Scan for the cell matching the given text and deliver its [X, Y] coordinate at center. 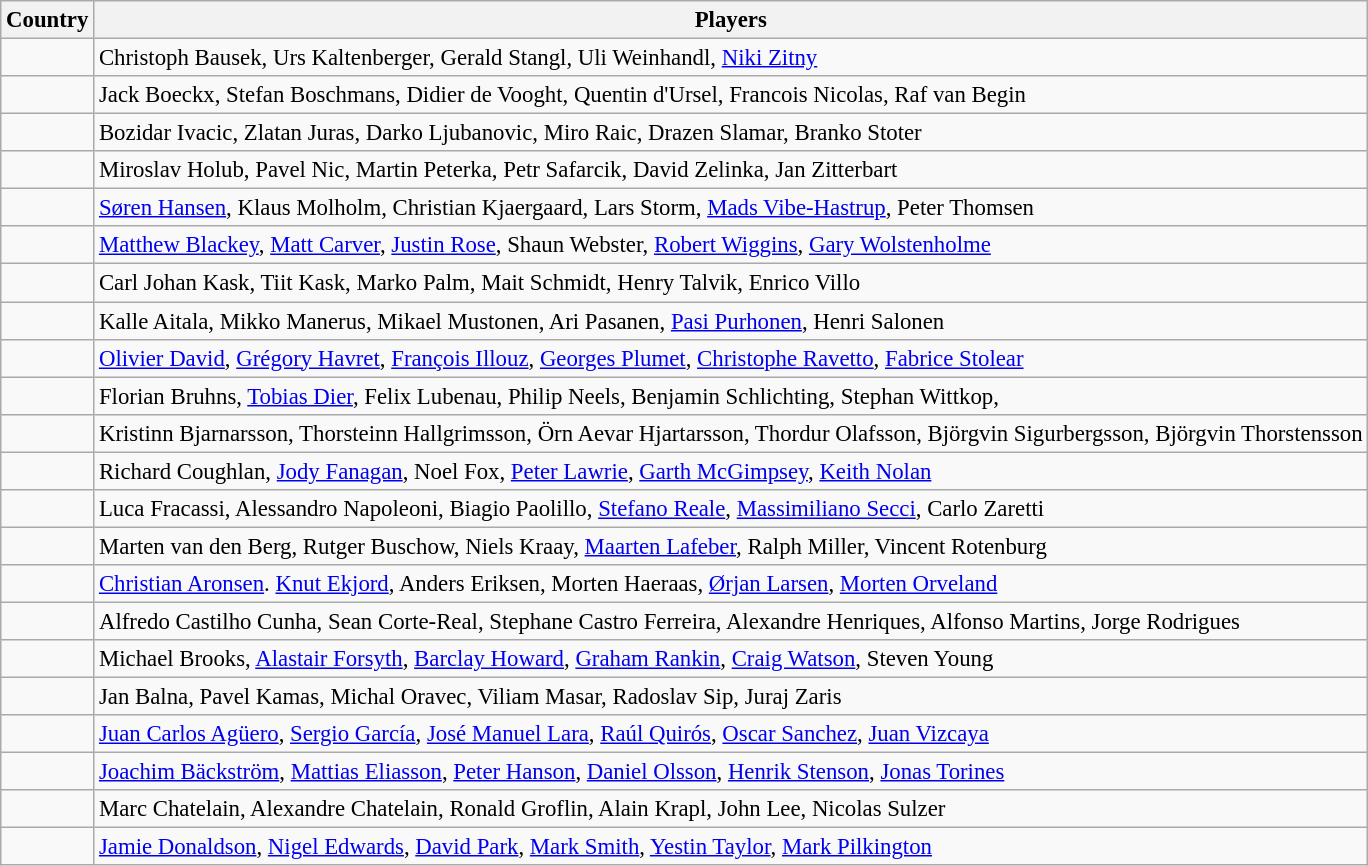
Søren Hansen, Klaus Molholm, Christian Kjaergaard, Lars Storm, Mads Vibe-Hastrup, Peter Thomsen [731, 208]
Bozidar Ivacic, Zlatan Juras, Darko Ljubanovic, Miro Raic, Drazen Slamar, Branko Stoter [731, 133]
Florian Bruhns, Tobias Dier, Felix Lubenau, Philip Neels, Benjamin Schlichting, Stephan Wittkop, [731, 396]
Miroslav Holub, Pavel Nic, Martin Peterka, Petr Safarcik, David Zelinka, Jan Zitterbart [731, 170]
Richard Coughlan, Jody Fanagan, Noel Fox, Peter Lawrie, Garth McGimpsey, Keith Nolan [731, 471]
Matthew Blackey, Matt Carver, Justin Rose, Shaun Webster, Robert Wiggins, Gary Wolstenholme [731, 245]
Marten van den Berg, Rutger Buschow, Niels Kraay, Maarten Lafeber, Ralph Miller, Vincent Rotenburg [731, 546]
Players [731, 20]
Alfredo Castilho Cunha, Sean Corte-Real, Stephane Castro Ferreira, Alexandre Henriques, Alfonso Martins, Jorge Rodrigues [731, 621]
Luca Fracassi, Alessandro Napoleoni, Biagio Paolillo, Stefano Reale, Massimiliano Secci, Carlo Zaretti [731, 509]
Marc Chatelain, Alexandre Chatelain, Ronald Groflin, Alain Krapl, John Lee, Nicolas Sulzer [731, 809]
Christian Aronsen. Knut Ekjord, Anders Eriksen, Morten Haeraas, Ørjan Larsen, Morten Orveland [731, 584]
Jack Boeckx, Stefan Boschmans, Didier de Vooght, Quentin d'Ursel, Francois Nicolas, Raf van Begin [731, 95]
Carl Johan Kask, Tiit Kask, Marko Palm, Mait Schmidt, Henry Talvik, Enrico Villo [731, 283]
Jan Balna, Pavel Kamas, Michal Oravec, Viliam Masar, Radoslav Sip, Juraj Zaris [731, 697]
Olivier David, Grégory Havret, François Illouz, Georges Plumet, Christophe Ravetto, Fabrice Stolear [731, 358]
Country [48, 20]
Christoph Bausek, Urs Kaltenberger, Gerald Stangl, Uli Weinhandl, Niki Zitny [731, 58]
Jamie Donaldson, Nigel Edwards, David Park, Mark Smith, Yestin Taylor, Mark Pilkington [731, 847]
Kristinn Bjarnarsson, Thorsteinn Hallgrimsson, Örn Aevar Hjartarsson, Thordur Olafsson, Björgvin Sigurbergsson, Björgvin Thorstensson [731, 433]
Joachim Bäckström, Mattias Eliasson, Peter Hanson, Daniel Olsson, Henrik Stenson, Jonas Torines [731, 772]
Michael Brooks, Alastair Forsyth, Barclay Howard, Graham Rankin, Craig Watson, Steven Young [731, 659]
Kalle Aitala, Mikko Manerus, Mikael Mustonen, Ari Pasanen, Pasi Purhonen, Henri Salonen [731, 321]
Juan Carlos Agüero, Sergio García, José Manuel Lara, Raúl Quirós, Oscar Sanchez, Juan Vizcaya [731, 734]
